From the cell containing the given text, extract its center point as [X, Y] coordinate. 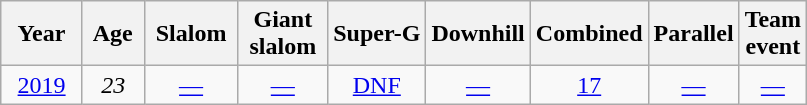
Age [113, 34]
Slalom [191, 34]
Super-G [377, 34]
Year [42, 34]
23 [113, 85]
DNF [377, 85]
Parallel [694, 34]
Teamevent [773, 34]
17 [589, 85]
Combined [589, 34]
Giant slalom [283, 34]
Downhill [478, 34]
2019 [42, 85]
